Locate the cell with the specified text and output its (X, Y) center coordinate. 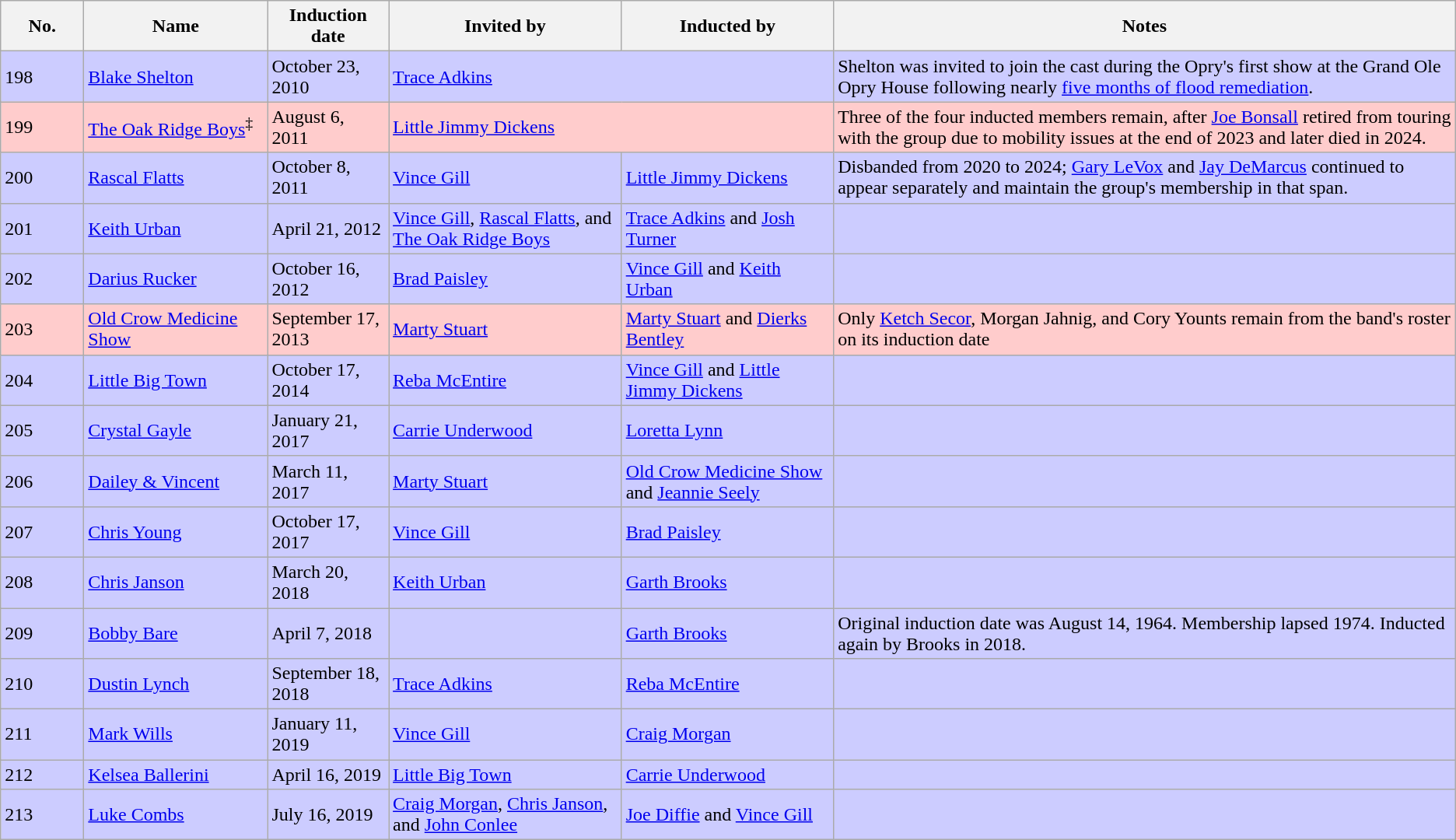
Induction date (328, 26)
March 20, 2018 (328, 582)
212 (42, 775)
Vince Gill and Keith Urban (727, 278)
Joe Diffie and Vince Gill (727, 815)
204 (42, 380)
Bobby Bare (176, 633)
Craig Morgan, Chris Janson, and John Conlee (506, 815)
205 (42, 431)
The Oak Ridge Boys‡ (176, 128)
Vince Gill, Rascal Flatts, and The Oak Ridge Boys (506, 229)
198 (42, 76)
201 (42, 229)
October 8, 2011 (328, 177)
Trace Adkins and Josh Turner (727, 229)
Old Crow Medicine Show and Jeannie Seely (727, 481)
199 (42, 128)
Blake Shelton (176, 76)
Only Ketch Secor, Morgan Jahnig, and Cory Younts remain from the band's roster on its induction date (1145, 330)
October 17, 2017 (328, 532)
207 (42, 532)
Luke Combs (176, 815)
209 (42, 633)
No. (42, 26)
213 (42, 815)
211 (42, 734)
203 (42, 330)
Name (176, 26)
202 (42, 278)
Inducted by (727, 26)
Disbanded from 2020 to 2024; Gary LeVox and Jay DeMarcus continued to appear separately and maintain the group's membership in that span. (1145, 177)
April 16, 2019 (328, 775)
Rascal Flatts (176, 177)
Darius Rucker (176, 278)
October 17, 2014 (328, 380)
Invited by (506, 26)
Kelsea Ballerini (176, 775)
206 (42, 481)
September 18, 2018 (328, 684)
October 16, 2012 (328, 278)
Original induction date was August 14, 1964. Membership lapsed 1974. Inducted again by Brooks in 2018. (1145, 633)
Chris Janson (176, 582)
Old Crow Medicine Show (176, 330)
March 11, 2017 (328, 481)
Crystal Gayle (176, 431)
Chris Young (176, 532)
210 (42, 684)
Notes (1145, 26)
Craig Morgan (727, 734)
January 11, 2019 (328, 734)
208 (42, 582)
April 7, 2018 (328, 633)
Marty Stuart and Dierks Bentley (727, 330)
April 21, 2012 (328, 229)
Loretta Lynn (727, 431)
October 23, 2010 (328, 76)
August 6, 2011 (328, 128)
July 16, 2019 (328, 815)
September 17, 2013 (328, 330)
January 21, 2017 (328, 431)
Vince Gill and Little Jimmy Dickens (727, 380)
Dailey & Vincent (176, 481)
200 (42, 177)
Dustin Lynch (176, 684)
Mark Wills (176, 734)
Shelton was invited to join the cast during the Opry's first show at the Grand Ole Opry House following nearly five months of flood remediation. (1145, 76)
